Pinpoint the cell where the given text exists, returning its (X, Y) midpoint coordinate. 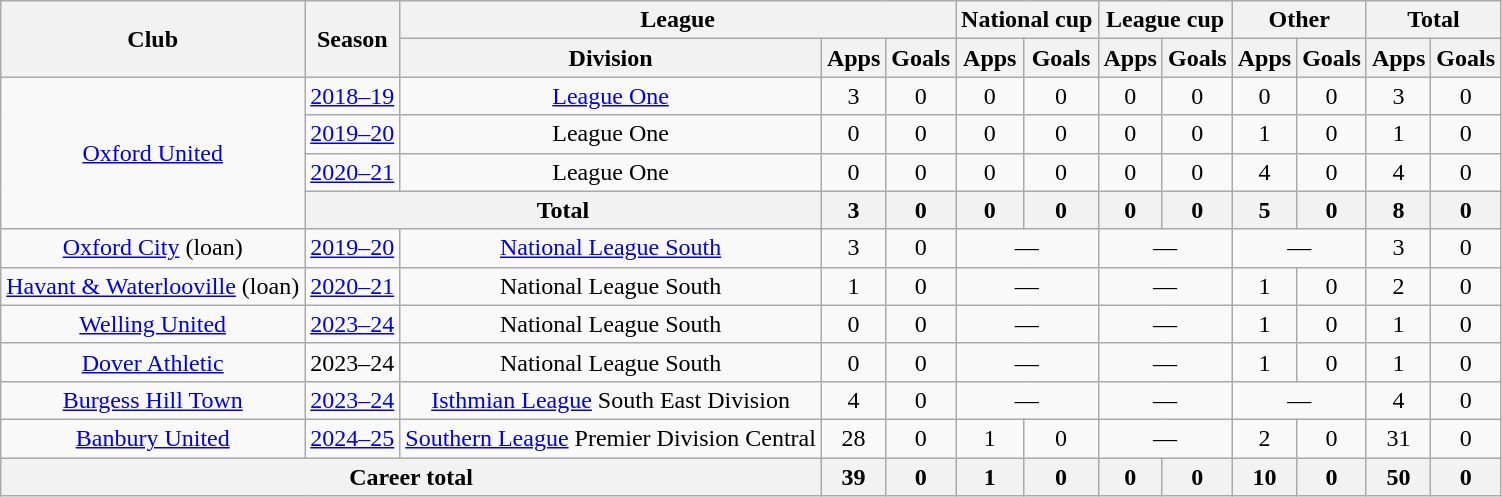
2018–19 (352, 96)
League cup (1165, 20)
Havant & Waterlooville (loan) (153, 286)
Other (1299, 20)
10 (1264, 477)
50 (1398, 477)
Welling United (153, 324)
Isthmian League South East Division (611, 400)
28 (853, 438)
Oxford United (153, 153)
2024–25 (352, 438)
Southern League Premier Division Central (611, 438)
Oxford City (loan) (153, 248)
Division (611, 58)
39 (853, 477)
League (678, 20)
National cup (1027, 20)
Career total (412, 477)
Club (153, 39)
Burgess Hill Town (153, 400)
8 (1398, 210)
5 (1264, 210)
Banbury United (153, 438)
Dover Athletic (153, 362)
Season (352, 39)
31 (1398, 438)
